Output the (X, Y) coordinate of the center of the cell containing the given text.  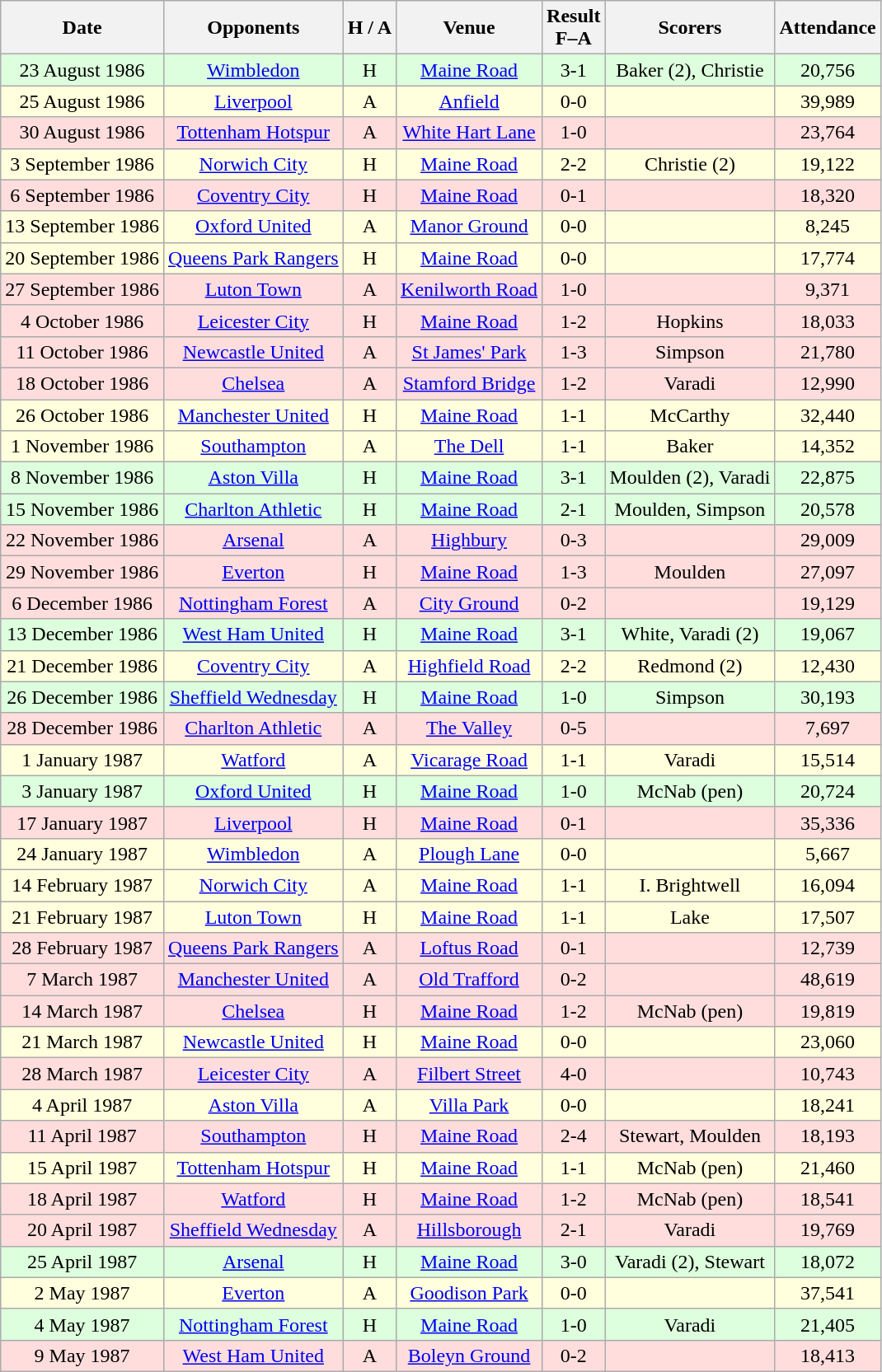
30,193 (828, 697)
18,241 (828, 1105)
19,129 (828, 603)
21 March 1987 (82, 1042)
18,072 (828, 1262)
9,371 (828, 289)
4-0 (574, 1074)
Loftus Road (470, 948)
29 November 1986 (82, 572)
19,769 (828, 1230)
Opponents (253, 28)
17,774 (828, 258)
17 January 1987 (82, 822)
15,514 (828, 760)
Moulden (690, 572)
Attendance (828, 28)
10,743 (828, 1074)
29,009 (828, 541)
28 February 1987 (82, 948)
6 December 1986 (82, 603)
17,507 (828, 917)
Moulden, Simpson (690, 509)
1 January 1987 (82, 760)
Plough Lane (470, 854)
15 November 1986 (82, 509)
37,541 (828, 1293)
6 September 1986 (82, 195)
16,094 (828, 885)
12,739 (828, 948)
7 March 1987 (82, 980)
Scorers (690, 28)
22,875 (828, 478)
Redmond (2) (690, 666)
27 September 1986 (82, 289)
White, Varadi (2) (690, 634)
12,990 (828, 383)
27,097 (828, 572)
Date (82, 28)
25 April 1987 (82, 1262)
Goodison Park (470, 1293)
The Dell (470, 447)
39,989 (828, 101)
8,245 (828, 227)
30 August 1986 (82, 133)
H / A (369, 28)
Varadi (2), Stewart (690, 1262)
9 May 1987 (82, 1356)
18,320 (828, 195)
Stamford Bridge (470, 383)
The Valley (470, 728)
Manor Ground (470, 227)
20 September 1986 (82, 258)
3 September 1986 (82, 164)
21,780 (828, 352)
St James' Park (470, 352)
McCarthy (690, 414)
Vicarage Road (470, 760)
26 December 1986 (82, 697)
13 December 1986 (82, 634)
22 November 1986 (82, 541)
Venue (470, 28)
ResultF–A (574, 28)
35,336 (828, 822)
32,440 (828, 414)
24 January 1987 (82, 854)
20 April 1987 (82, 1230)
28 December 1986 (82, 728)
Filbert Street (470, 1074)
Baker (2), Christie (690, 70)
City Ground (470, 603)
Old Trafford (470, 980)
21 February 1987 (82, 917)
3-0 (574, 1262)
11 October 1986 (82, 352)
Villa Park (470, 1105)
3 January 1987 (82, 791)
White Hart Lane (470, 133)
0-5 (574, 728)
18 October 1986 (82, 383)
20,578 (828, 509)
Stewart, Moulden (690, 1136)
14,352 (828, 447)
Lake (690, 917)
48,619 (828, 980)
8 November 1986 (82, 478)
14 February 1987 (82, 885)
21,405 (828, 1324)
21,460 (828, 1168)
5,667 (828, 854)
19,122 (828, 164)
4 October 1986 (82, 321)
4 May 1987 (82, 1324)
2-4 (574, 1136)
2 May 1987 (82, 1293)
4 April 1987 (82, 1105)
18,541 (828, 1199)
Hopkins (690, 321)
I. Brightwell (690, 885)
Hillsborough (470, 1230)
23,060 (828, 1042)
21 December 1986 (82, 666)
18,193 (828, 1136)
Baker (690, 447)
Highfield Road (470, 666)
23 August 1986 (82, 70)
18,033 (828, 321)
14 March 1987 (82, 1011)
25 August 1986 (82, 101)
Moulden (2), Varadi (690, 478)
20,756 (828, 70)
13 September 1986 (82, 227)
Christie (2) (690, 164)
7,697 (828, 728)
Anfield (470, 101)
19,819 (828, 1011)
11 April 1987 (82, 1136)
Boleyn Ground (470, 1356)
28 March 1987 (82, 1074)
20,724 (828, 791)
12,430 (828, 666)
0-3 (574, 541)
19,067 (828, 634)
15 April 1987 (82, 1168)
18 April 1987 (82, 1199)
23,764 (828, 133)
Kenilworth Road (470, 289)
1 November 1986 (82, 447)
18,413 (828, 1356)
26 October 1986 (82, 414)
Highbury (470, 541)
